From the cell containing the given text, extract its center point as [X, Y] coordinate. 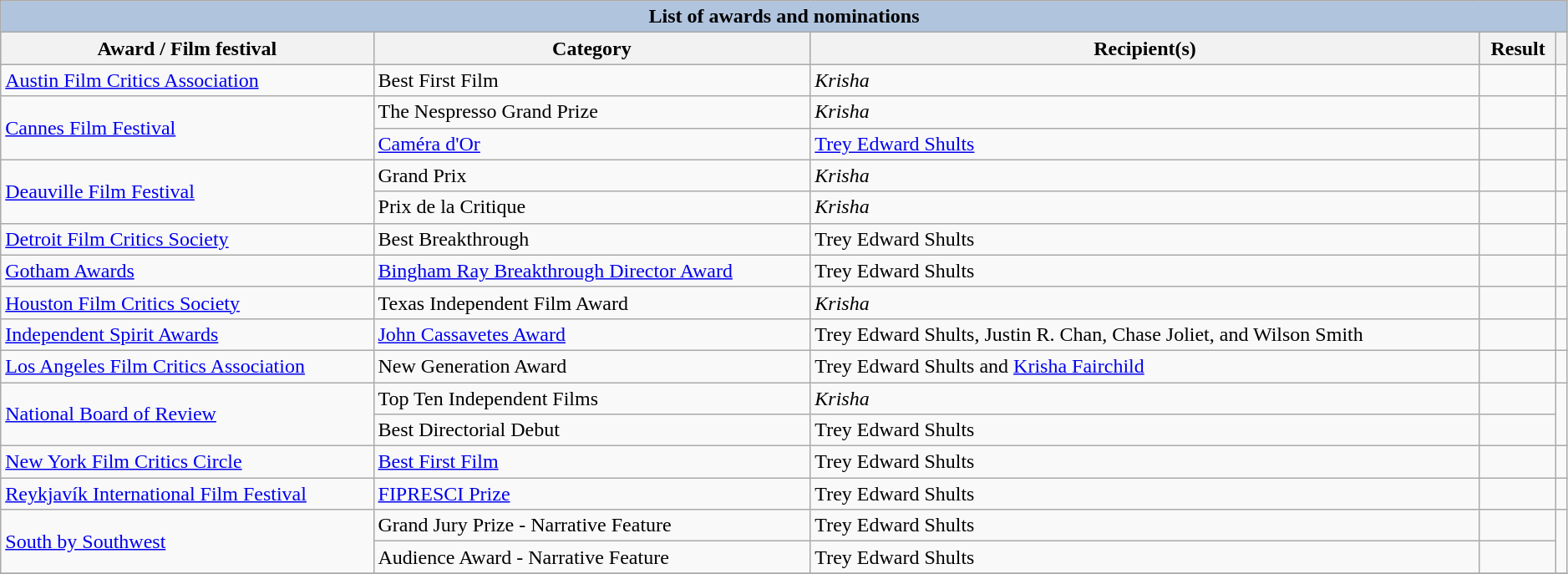
FIPRESCI Prize [591, 494]
South by Southwest [187, 541]
Houston Film Critics Society [187, 302]
New Generation Award [591, 366]
Result [1518, 48]
The Nespresso Grand Prize [591, 112]
Grand Jury Prize - Narrative Feature [591, 526]
Category [591, 48]
Cannes Film Festival [187, 128]
Los Angeles Film Critics Association [187, 366]
Trey Edward Shults and Krisha Fairchild [1144, 366]
Austin Film Critics Association [187, 80]
Grand Prix [591, 175]
Best Directorial Debut [591, 430]
Bingham Ray Breakthrough Director Award [591, 271]
Deauville Film Festival [187, 191]
List of awards and nominations [784, 17]
Recipient(s) [1144, 48]
Detroit Film Critics Society [187, 239]
Caméra d'Or [591, 144]
Audience Award - Narrative Feature [591, 557]
John Cassavetes Award [591, 334]
Reykjavík International Film Festival [187, 494]
Independent Spirit Awards [187, 334]
National Board of Review [187, 414]
Trey Edward Shults, Justin R. Chan, Chase Joliet, and Wilson Smith [1144, 334]
Texas Independent Film Award [591, 302]
Prix de la Critique [591, 207]
New York Film Critics Circle [187, 462]
Best Breakthrough [591, 239]
Award / Film festival [187, 48]
Gotham Awards [187, 271]
Top Ten Independent Films [591, 399]
